Locate the cell with the specified text and output its (x, y) center coordinate. 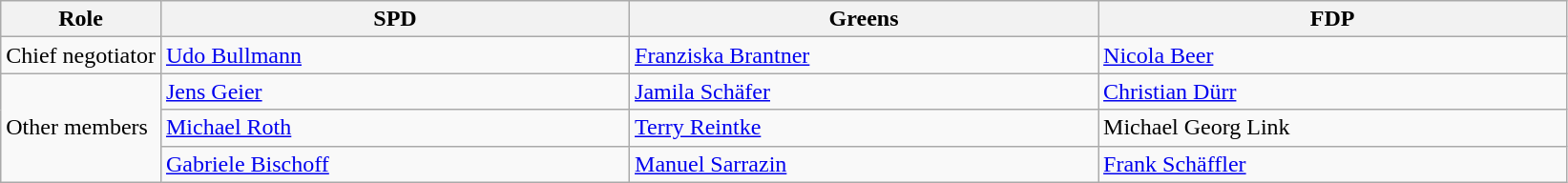
Michael Georg Link (1332, 128)
Other members (81, 128)
Chief negotiator (81, 55)
Udo Bullmann (395, 55)
Michael Roth (395, 128)
FDP (1332, 19)
Franziska Brantner (865, 55)
Nicola Beer (1332, 55)
Terry Reintke (865, 128)
Frank Schäffler (1332, 164)
Christian Dürr (1332, 91)
Role (81, 19)
Jens Geier (395, 91)
SPD (395, 19)
Greens (865, 19)
Gabriele Bischoff (395, 164)
Jamila Schäfer (865, 91)
Manuel Sarrazin (865, 164)
